Provide the [X, Y] coordinate of the cell's center where the given text is located.  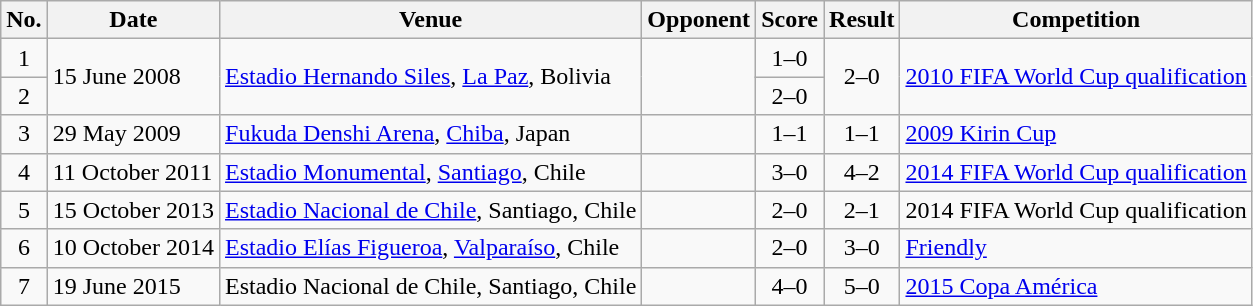
3 [24, 134]
Competition [1076, 20]
Estadio Monumental, Santiago, Chile [431, 172]
Venue [431, 20]
No. [24, 20]
29 May 2009 [133, 134]
Date [133, 20]
10 October 2014 [133, 248]
Estadio Elías Figueroa, Valparaíso, Chile [431, 248]
5 [24, 210]
2 [24, 96]
Friendly [1076, 248]
2010 FIFA World Cup qualification [1076, 77]
2015 Copa América [1076, 286]
4–0 [790, 286]
4–2 [862, 172]
7 [24, 286]
5–0 [862, 286]
15 October 2013 [133, 210]
19 June 2015 [133, 286]
1 [24, 58]
2–1 [862, 210]
6 [24, 248]
2009 Kirin Cup [1076, 134]
Fukuda Denshi Arena, Chiba, Japan [431, 134]
Score [790, 20]
15 June 2008 [133, 77]
4 [24, 172]
Estadio Hernando Siles, La Paz, Bolivia [431, 77]
Opponent [699, 20]
1–0 [790, 58]
11 October 2011 [133, 172]
Result [862, 20]
